Return [X, Y] of the center of cell containing provided text 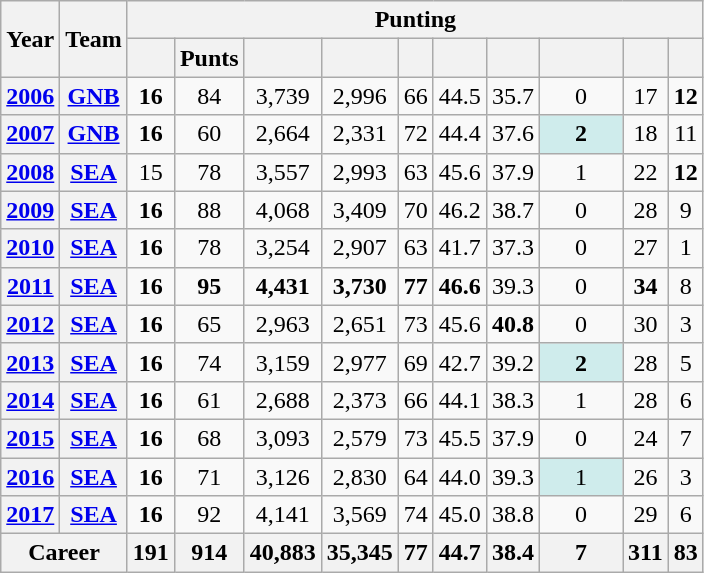
2,907 [360, 248]
2012 [30, 324]
15 [150, 172]
3,159 [282, 362]
3,126 [282, 477]
37.6 [512, 134]
3,730 [360, 286]
2,579 [360, 438]
61 [209, 400]
17 [646, 96]
2,373 [360, 400]
26 [646, 477]
45.0 [460, 515]
3,254 [282, 248]
69 [416, 362]
2017 [30, 515]
Team [94, 39]
2,688 [282, 400]
8 [686, 286]
5 [686, 362]
2007 [30, 134]
35,345 [360, 553]
2,996 [360, 96]
92 [209, 515]
60 [209, 134]
29 [646, 515]
2,963 [282, 324]
95 [209, 286]
35.7 [512, 96]
70 [416, 210]
64 [416, 477]
45.5 [460, 438]
3,093 [282, 438]
9 [686, 210]
38.7 [512, 210]
2016 [30, 477]
38.8 [512, 515]
2,331 [360, 134]
40,883 [282, 553]
3,569 [360, 515]
4,141 [282, 515]
38.3 [512, 400]
37.3 [512, 248]
Year [30, 39]
44.0 [460, 477]
65 [209, 324]
2011 [30, 286]
2010 [30, 248]
83 [686, 553]
71 [209, 477]
Career [64, 553]
3,739 [282, 96]
2015 [30, 438]
3,409 [360, 210]
44.4 [460, 134]
191 [150, 553]
88 [209, 210]
4,068 [282, 210]
24 [646, 438]
Punting [415, 20]
39.2 [512, 362]
42.7 [460, 362]
18 [646, 134]
22 [646, 172]
2009 [30, 210]
38.4 [512, 553]
2013 [30, 362]
2,977 [360, 362]
2,664 [282, 134]
2,993 [360, 172]
2008 [30, 172]
44.7 [460, 553]
30 [646, 324]
84 [209, 96]
41.7 [460, 248]
46.6 [460, 286]
3,557 [282, 172]
2014 [30, 400]
44.1 [460, 400]
44.5 [460, 96]
34 [646, 286]
68 [209, 438]
27 [646, 248]
72 [416, 134]
Punts [209, 58]
2,830 [360, 477]
4,431 [282, 286]
311 [646, 553]
11 [686, 134]
46.2 [460, 210]
914 [209, 553]
2,651 [360, 324]
40.8 [512, 324]
2006 [30, 96]
